Return the (X, Y) coordinate for the center point of the cell that contains the specified text.  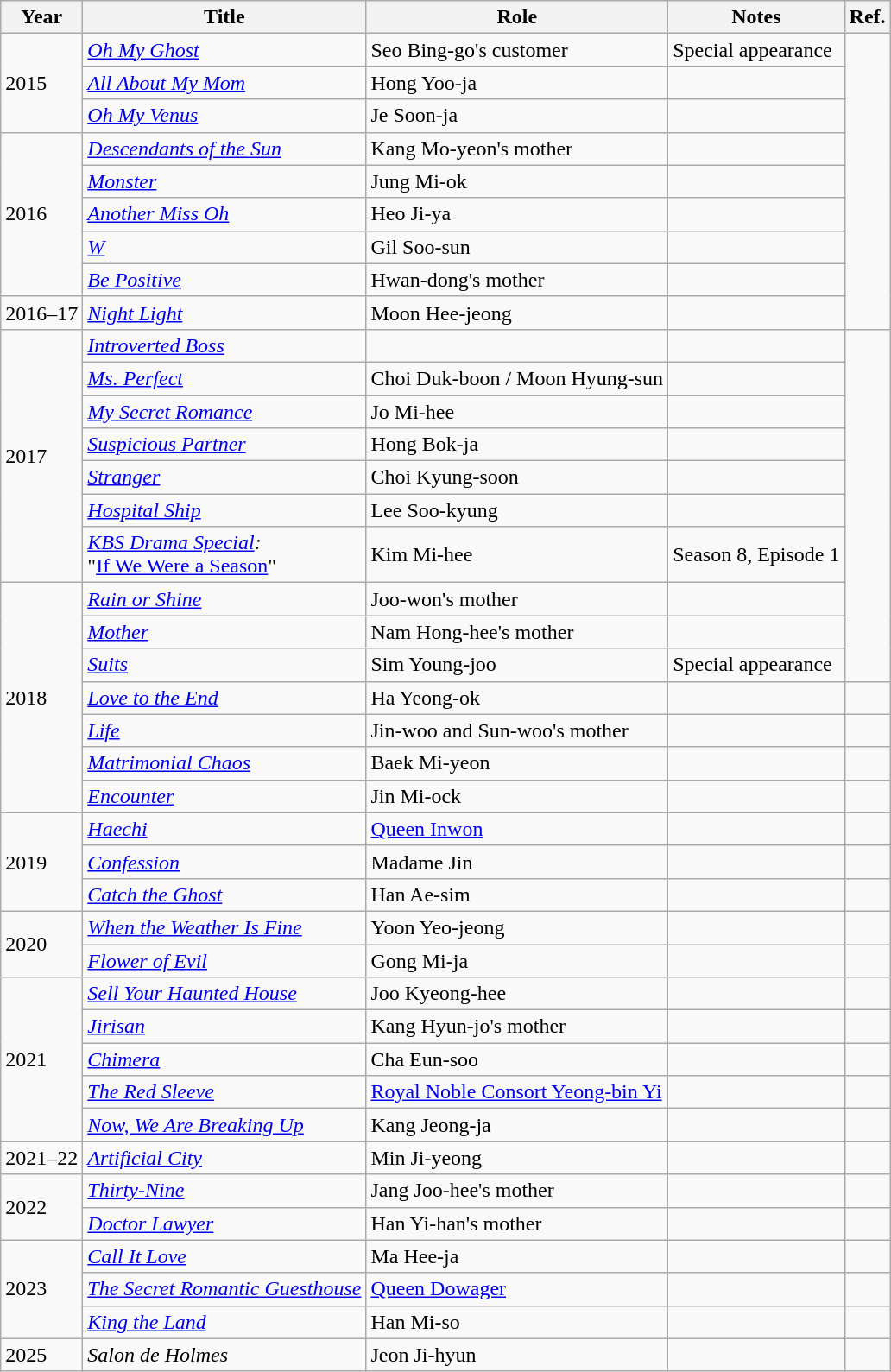
Kang Jeong-ja (517, 1125)
Sim Young-joo (517, 665)
Jin-woo and Sun-woo's mother (517, 730)
Introverted Boss (224, 345)
Night Light (224, 313)
Another Miss Oh (224, 214)
Suits (224, 665)
2016 (41, 214)
Joo-won's mother (517, 599)
2025 (41, 1355)
Queen Dowager (517, 1289)
Season 8, Episode 1 (756, 554)
Call It Love (224, 1256)
Encounter (224, 796)
Matrimonial Chaos (224, 763)
The Secret Romantic Guesthouse (224, 1289)
Jirisan (224, 1027)
Jeon Ji-hyun (517, 1355)
Catch the Ghost (224, 895)
KBS Drama Special:"If We Were a Season" (224, 554)
2017 (41, 456)
2022 (41, 1207)
Jang Joo-hee's mother (517, 1191)
Suspicious Partner (224, 445)
Title (224, 17)
Kang Hyun-jo's mother (517, 1027)
Confession (224, 862)
Cha Eun-soo (517, 1059)
Stranger (224, 477)
2021 (41, 1059)
Haechi (224, 829)
Thirty-Nine (224, 1191)
All About My Mom (224, 83)
Year (41, 17)
Love to the End (224, 698)
Madame Jin (517, 862)
Baek Mi-yeon (517, 763)
Oh My Ghost (224, 50)
Ms. Perfect (224, 378)
Monster (224, 181)
Han Mi-so (517, 1322)
Jo Mi-hee (517, 412)
Nam Hong-hee's mother (517, 632)
W (224, 247)
Ref. (867, 17)
Min Ji-yeong (517, 1158)
My Secret Romance (224, 412)
Be Positive (224, 280)
Sell Your Haunted House (224, 994)
Oh My Venus (224, 116)
2019 (41, 862)
Ma Hee-ja (517, 1256)
Han Ae-sim (517, 895)
Ha Yeong-ok (517, 698)
King the Land (224, 1322)
Doctor Lawyer (224, 1223)
2018 (41, 698)
Choi Kyung-soon (517, 477)
Heo Ji-ya (517, 214)
Royal Noble Consort Yeong-bin Yi (517, 1092)
Notes (756, 17)
Mother (224, 632)
Je Soon-ja (517, 116)
Artificial City (224, 1158)
Hwan-dong's mother (517, 280)
2016–17 (41, 313)
Jin Mi-ock (517, 796)
Yoon Yeo-jeong (517, 927)
Joo Kyeong-hee (517, 994)
Lee Soo-kyung (517, 510)
Moon Hee-jeong (517, 313)
2023 (41, 1289)
Gong Mi-ja (517, 961)
Now, We Are Breaking Up (224, 1125)
Kim Mi-hee (517, 554)
2015 (41, 83)
Role (517, 17)
Rain or Shine (224, 599)
Seo Bing-go's customer (517, 50)
2020 (41, 944)
Choi Duk-boon / Moon Hyung-sun (517, 378)
Descendants of the Sun (224, 149)
Gil Soo-sun (517, 247)
Salon de Holmes (224, 1355)
Life (224, 730)
2021–22 (41, 1158)
Han Yi-han's mother (517, 1223)
Chimera (224, 1059)
The Red Sleeve (224, 1092)
Hospital Ship (224, 510)
Jung Mi-ok (517, 181)
When the Weather Is Fine (224, 927)
Kang Mo-yeon's mother (517, 149)
Queen Inwon (517, 829)
Flower of Evil (224, 961)
Hong Bok-ja (517, 445)
Hong Yoo-ja (517, 83)
